Scan for the cell matching the given text and deliver its (x, y) coordinate at center. 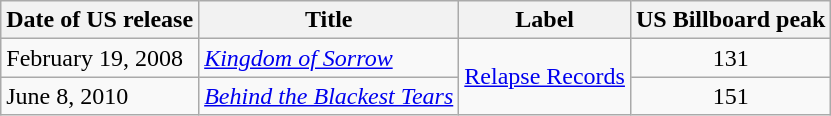
February 19, 2008 (100, 58)
Behind the Blackest Tears (329, 96)
Label (545, 20)
131 (730, 58)
151 (730, 96)
Relapse Records (545, 77)
Kingdom of Sorrow (329, 58)
Title (329, 20)
Date of US release (100, 20)
June 8, 2010 (100, 96)
US Billboard peak (730, 20)
